Extract the (X, Y) coordinate from the center of the cell holding the provided text.  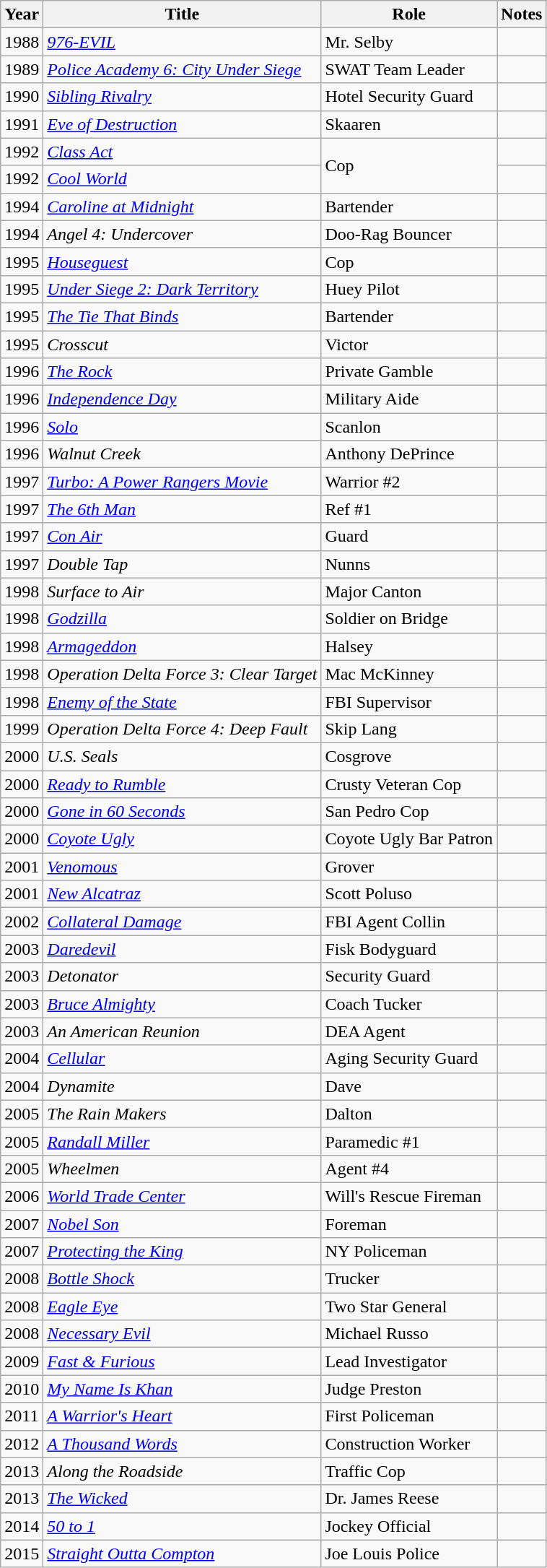
2015 (22, 1554)
Construction Worker (409, 1444)
Along the Roadside (182, 1471)
1991 (22, 124)
Traffic Cop (409, 1471)
Victor (409, 345)
Fast & Furious (182, 1361)
Scott Poluso (409, 894)
Protecting the King (182, 1252)
Sibling Rivalry (182, 97)
Under Siege 2: Dark Territory (182, 289)
1989 (22, 69)
Guard (409, 537)
FBI Supervisor (409, 701)
2012 (22, 1444)
2011 (22, 1416)
Lead Investigator (409, 1361)
A Thousand Words (182, 1444)
1999 (22, 729)
2009 (22, 1361)
Jockey Official (409, 1526)
First Policeman (409, 1416)
San Pedro Cop (409, 812)
Straight Outta Compton (182, 1554)
Coyote Ugly (182, 839)
2014 (22, 1526)
New Alcatraz (182, 894)
Double Tap (182, 564)
Operation Delta Force 3: Clear Target (182, 674)
2006 (22, 1196)
Hotel Security Guard (409, 97)
Solo (182, 427)
The Wicked (182, 1499)
Mr. Selby (409, 42)
Dave (409, 1086)
Scanlon (409, 427)
1988 (22, 42)
Huey Pilot (409, 289)
A Warrior's Heart (182, 1416)
Trucker (409, 1279)
Two Star General (409, 1307)
Grover (409, 867)
Role (409, 14)
1990 (22, 97)
Houseguest (182, 261)
Surface to Air (182, 592)
Year (22, 14)
Daredevil (182, 949)
DEA Agent (409, 1031)
Dynamite (182, 1086)
976-EVIL (182, 42)
Agent #4 (409, 1169)
NY Policeman (409, 1252)
Enemy of the State (182, 701)
2002 (22, 922)
Bottle Shock (182, 1279)
Nunns (409, 564)
Angel 4: Undercover (182, 234)
Wheelmen (182, 1169)
The Rock (182, 372)
SWAT Team Leader (409, 69)
Randall Miller (182, 1141)
Gone in 60 Seconds (182, 812)
Cool World (182, 179)
50 to 1 (182, 1526)
Nobel Son (182, 1224)
Armageddon (182, 646)
Bruce Almighty (182, 1004)
Title (182, 14)
Foreman (409, 1224)
FBI Agent Collin (409, 922)
Eve of Destruction (182, 124)
The Rain Makers (182, 1114)
Security Guard (409, 976)
Skip Lang (409, 729)
Police Academy 6: City Under Siege (182, 69)
Coyote Ugly Bar Patron (409, 839)
World Trade Center (182, 1196)
My Name Is Khan (182, 1389)
Detonator (182, 976)
Michael Russo (409, 1334)
Crusty Veteran Cop (409, 784)
Collateral Damage (182, 922)
Independence Day (182, 399)
Judge Preston (409, 1389)
Ready to Rumble (182, 784)
Operation Delta Force 4: Deep Fault (182, 729)
Military Aide (409, 399)
Godzilla (182, 619)
Walnut Creek (182, 454)
Con Air (182, 537)
Mac McKinney (409, 674)
Notes (522, 14)
Turbo: A Power Rangers Movie (182, 482)
Skaaren (409, 124)
Halsey (409, 646)
Caroline at Midnight (182, 207)
Crosscut (182, 345)
2010 (22, 1389)
Soldier on Bridge (409, 619)
An American Reunion (182, 1031)
Doo-Rag Bouncer (409, 234)
Class Act (182, 152)
The Tie That Binds (182, 316)
Cellular (182, 1059)
Major Canton (409, 592)
Anthony DePrince (409, 454)
The 6th Man (182, 509)
Necessary Evil (182, 1334)
Ref #1 (409, 509)
Dr. James Reese (409, 1499)
Aging Security Guard (409, 1059)
Will's Rescue Fireman (409, 1196)
Eagle Eye (182, 1307)
Private Gamble (409, 372)
Paramedic #1 (409, 1141)
Dalton (409, 1114)
Venomous (182, 867)
Cosgrove (409, 756)
Joe Louis Police (409, 1554)
Coach Tucker (409, 1004)
Warrior #2 (409, 482)
Fisk Bodyguard (409, 949)
U.S. Seals (182, 756)
